From the cell containing the given text, extract its center point as [X, Y] coordinate. 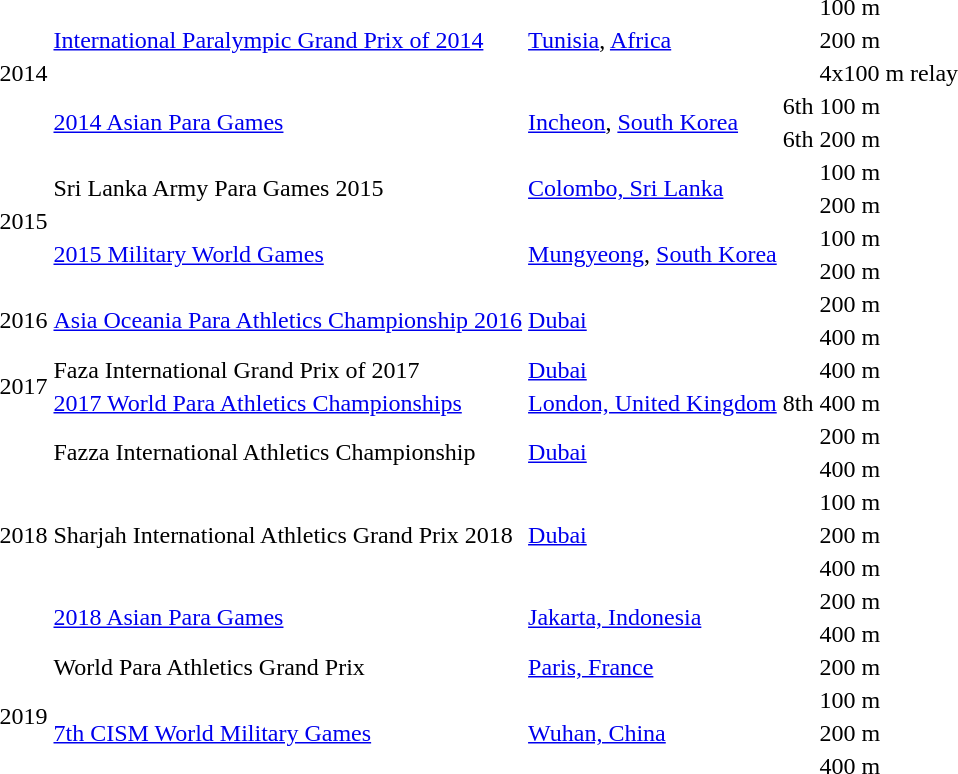
Asia Oceania Para Athletics Championship 2016 [288, 320]
Mungyeong, South Korea [653, 254]
2015 Military World Games [288, 254]
2017 World Para Athletics Championships [288, 403]
Fazza International Athletics Championship [288, 452]
Faza International Grand Prix of 2017 [288, 370]
2014 Asian Para Games [288, 122]
Jakarta, Indonesia [653, 618]
Sharjah International Athletics Grand Prix 2018 [288, 535]
Incheon, South Korea [653, 122]
London, United Kingdom [653, 403]
Paris, France [653, 667]
8th [798, 403]
Colombo, Sri Lanka [653, 188]
Sri Lanka Army Para Games 2015 [288, 188]
World Para Athletics Grand Prix [288, 667]
2018 Asian Para Games [288, 618]
